Extract the [x, y] coordinate from the center of the cell holding the provided text.  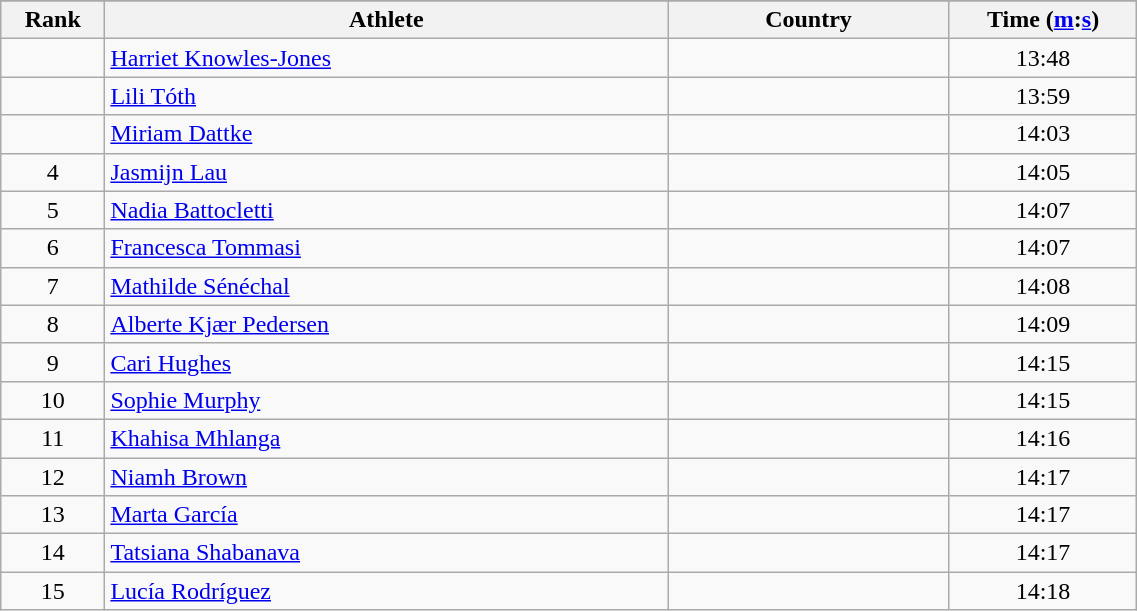
Miriam Dattke [386, 134]
14 [53, 553]
Khahisa Mhlanga [386, 438]
Jasmijn Lau [386, 172]
14:16 [1043, 438]
Lucía Rodríguez [386, 591]
14:03 [1043, 134]
Tatsiana Shabanava [386, 553]
Marta García [386, 515]
13:59 [1043, 96]
7 [53, 286]
6 [53, 248]
9 [53, 362]
15 [53, 591]
10 [53, 400]
Nadia Battocletti [386, 210]
Lili Tóth [386, 96]
Harriet Knowles-Jones [386, 58]
Sophie Murphy [386, 400]
11 [53, 438]
14:08 [1043, 286]
Country [808, 20]
Cari Hughes [386, 362]
13 [53, 515]
12 [53, 477]
14:18 [1043, 591]
Rank [53, 20]
Time (m:s) [1043, 20]
8 [53, 324]
Francesca Tommasi [386, 248]
Alberte Kjær Pedersen [386, 324]
Athlete [386, 20]
Niamh Brown [386, 477]
Mathilde Sénéchal [386, 286]
13:48 [1043, 58]
14:05 [1043, 172]
5 [53, 210]
14:09 [1043, 324]
4 [53, 172]
